Provide the (X, Y) coordinate of the cell's center where the given text is located.  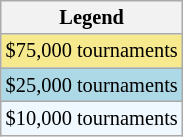
Legend (92, 17)
$25,000 tournaments (92, 85)
$75,000 tournaments (92, 51)
$10,000 tournaments (92, 118)
